For the text-containing cell, return its midpoint in (X, Y) coordinate format. 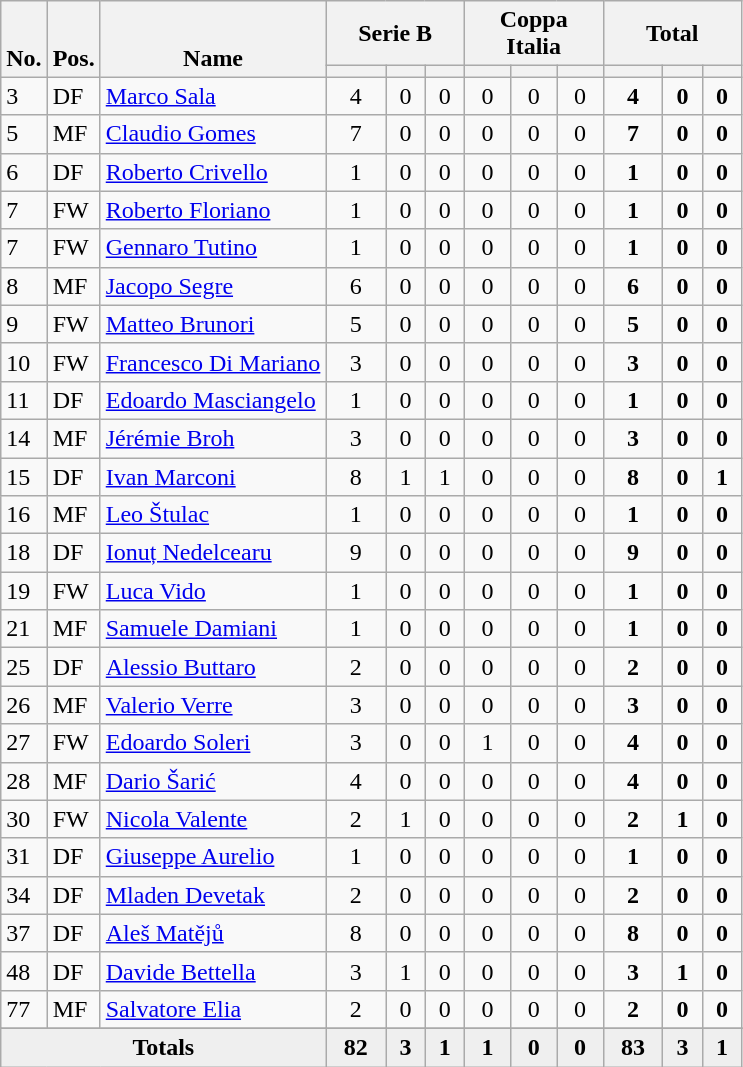
Edoardo Masciangelo (213, 400)
28 (24, 781)
Aleš Matějů (213, 933)
19 (24, 591)
14 (24, 438)
Francesco Di Mariano (213, 362)
Edoardo Soleri (213, 743)
25 (24, 667)
18 (24, 553)
Ionuț Nedelcearu (213, 553)
11 (24, 400)
Samuele Damiani (213, 629)
Dario Šarić (213, 781)
77 (24, 1009)
Name (213, 39)
Jacopo Segre (213, 286)
Marco Sala (213, 96)
Alessio Buttaro (213, 667)
31 (24, 857)
Roberto Floriano (213, 210)
48 (24, 971)
27 (24, 743)
Matteo Brunori (213, 324)
82 (356, 1047)
34 (24, 895)
Total (672, 34)
Salvatore Elia (213, 1009)
83 (633, 1047)
Coppa Italia (534, 34)
No. (24, 39)
Claudio Gomes (213, 134)
30 (24, 819)
Roberto Crivello (213, 172)
Serie B (396, 34)
Ivan Marconi (213, 477)
Mladen Devetak (213, 895)
Nicola Valente (213, 819)
Luca Vido (213, 591)
Pos. (74, 39)
10 (24, 362)
Jérémie Broh (213, 438)
37 (24, 933)
Valerio Verre (213, 705)
Davide Bettella (213, 971)
16 (24, 515)
21 (24, 629)
26 (24, 705)
Giuseppe Aurelio (213, 857)
15 (24, 477)
Totals (164, 1047)
Gennaro Tutino (213, 248)
Leo Štulac (213, 515)
